Find where the given text appears and provide that cell's center as (x, y) coordinate. 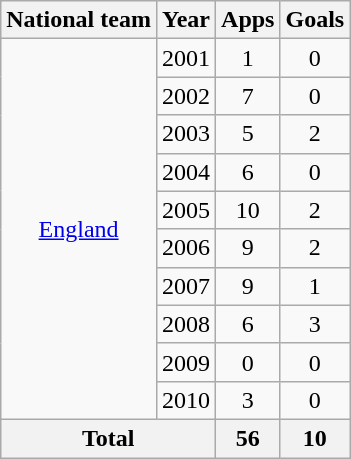
2009 (186, 362)
Year (186, 20)
56 (248, 438)
Goals (315, 20)
2005 (186, 210)
Apps (248, 20)
2001 (186, 58)
2004 (186, 172)
National team (79, 20)
7 (248, 96)
5 (248, 134)
2007 (186, 286)
2008 (186, 324)
England (79, 230)
Total (108, 438)
2002 (186, 96)
2003 (186, 134)
2006 (186, 248)
2010 (186, 400)
